Search for the cell housing the specified text and yield its [X, Y] center coordinate. 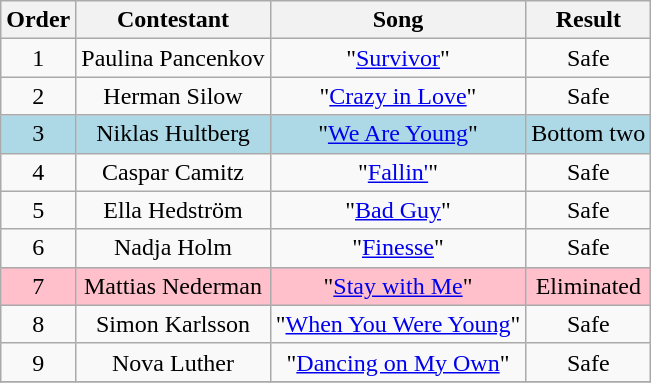
Herman Silow [173, 96]
5 [38, 210]
Eliminated [588, 286]
"When You Were Young" [398, 324]
Order [38, 20]
4 [38, 172]
Contestant [173, 20]
Caspar Camitz [173, 172]
Simon Karlsson [173, 324]
"Fallin'" [398, 172]
Ella Hedström [173, 210]
Result [588, 20]
2 [38, 96]
Nova Luther [173, 362]
"Crazy in Love" [398, 96]
"Finesse" [398, 248]
Song [398, 20]
"We Are Young" [398, 134]
6 [38, 248]
Nadja Holm [173, 248]
"Stay with Me" [398, 286]
8 [38, 324]
Mattias Nederman [173, 286]
1 [38, 58]
3 [38, 134]
"Survivor" [398, 58]
"Bad Guy" [398, 210]
Paulina Pancenkov [173, 58]
9 [38, 362]
Niklas Hultberg [173, 134]
Bottom two [588, 134]
"Dancing on My Own" [398, 362]
7 [38, 286]
